Capture the cell that displays the provided text and extract its (X, Y) central coordinate. 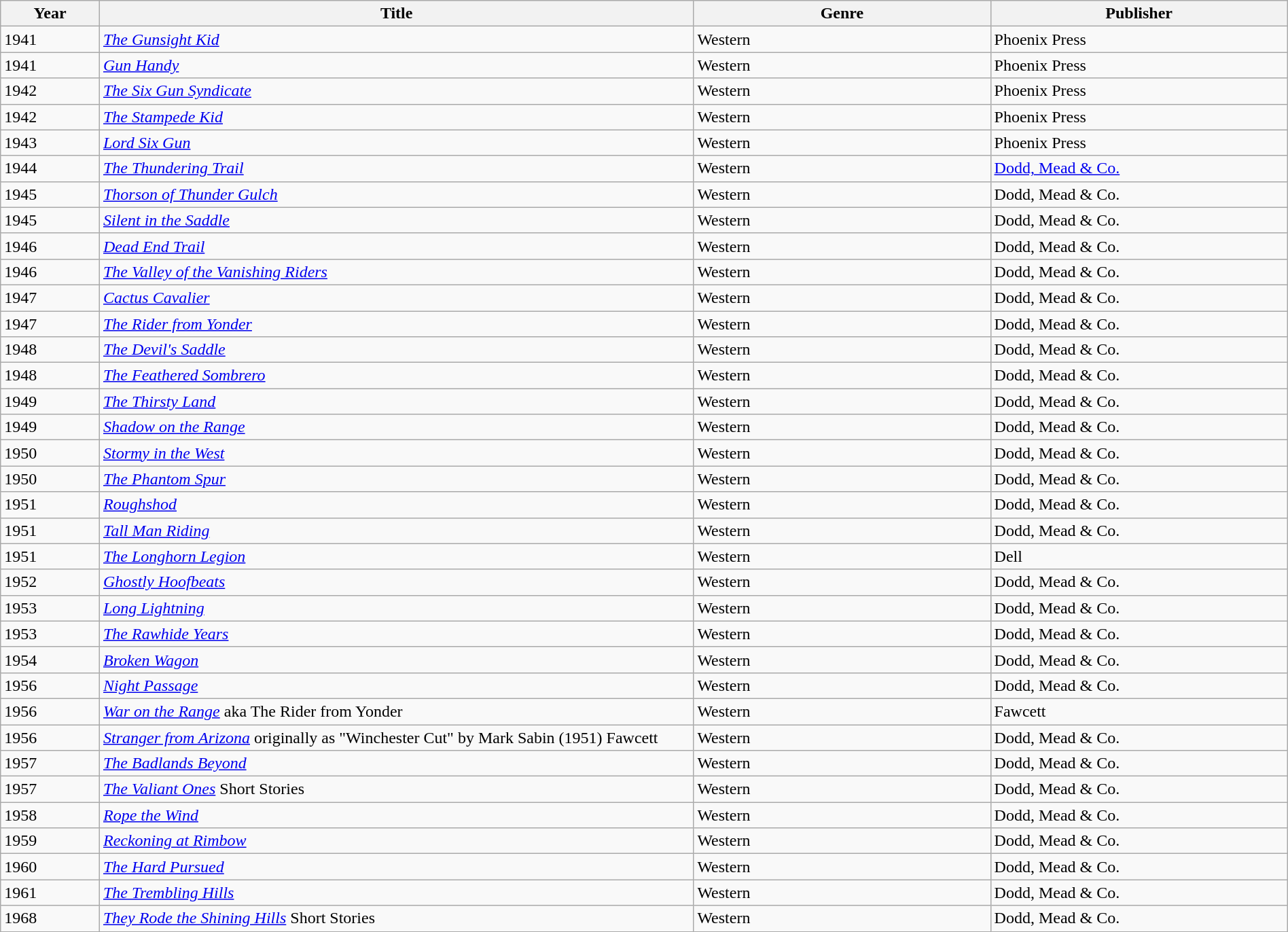
Long Lightning (396, 608)
Ghostly Hoofbeats (396, 582)
1943 (50, 143)
Genre (842, 14)
Publisher (1139, 14)
1960 (50, 867)
Tall Man Riding (396, 531)
Thorson of Thunder Gulch (396, 194)
1944 (50, 168)
The Devil's Saddle (396, 350)
Gun Handy (396, 65)
The Feathered Sombrero (396, 376)
Lord Six Gun (396, 143)
1958 (50, 815)
The Valley of the Vanishing Riders (396, 272)
The Six Gun Syndicate (396, 91)
The Trembling Hills (396, 893)
Silent in the Saddle (396, 220)
The Thundering Trail (396, 168)
1968 (50, 918)
The Rider from Yonder (396, 324)
Dead End Trail (396, 246)
The Longhorn Legion (396, 556)
Title (396, 14)
Stranger from Arizona originally as "Winchester Cut" by Mark Sabin (1951) Fawcett (396, 737)
The Valiant Ones Short Stories (396, 789)
Roughshod (396, 505)
1959 (50, 841)
Year (50, 14)
Stormy in the West (396, 453)
The Gunsight Kid (396, 39)
Night Passage (396, 685)
The Thirsty Land (396, 401)
War on the Range aka The Rider from Yonder (396, 711)
Reckoning at Rimbow (396, 841)
The Badlands Beyond (396, 764)
The Stampede Kid (396, 117)
Cactus Cavalier (396, 298)
Fawcett (1139, 711)
They Rode the Shining Hills Short Stories (396, 918)
The Phantom Spur (396, 479)
The Hard Pursued (396, 867)
The Rawhide Years (396, 634)
Broken Wagon (396, 660)
1954 (50, 660)
1952 (50, 582)
1961 (50, 893)
Dell (1139, 556)
Shadow on the Range (396, 427)
Rope the Wind (396, 815)
